Detect which cell encompasses the target text, then output its (x, y) center coordinate. 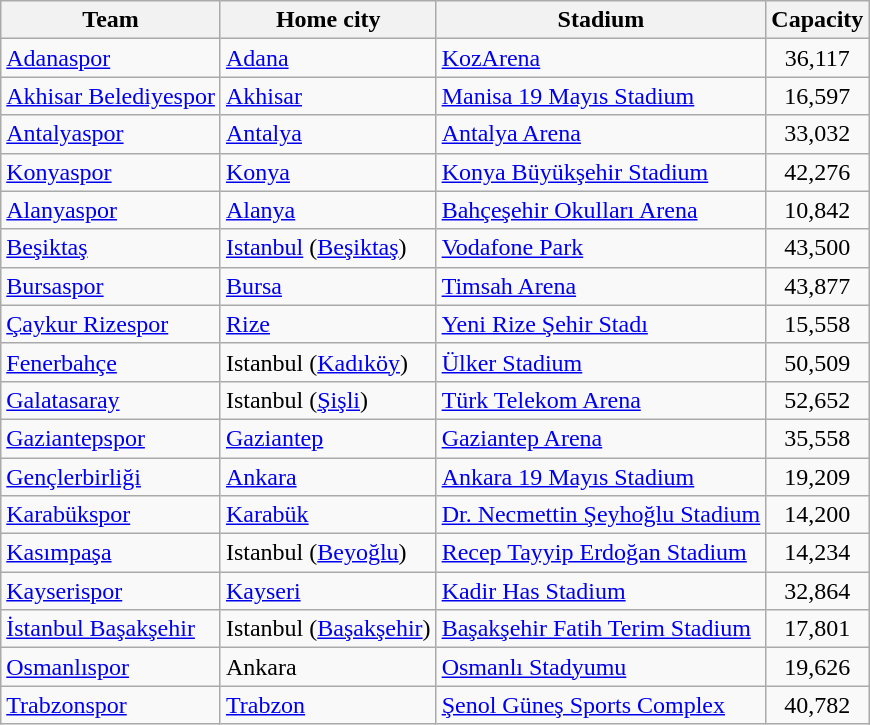
Vodafone Park (601, 248)
Stadium (601, 20)
Şenol Güneş Sports Complex (601, 705)
42,276 (818, 172)
Alanya (328, 210)
Trabzon (328, 705)
Trabzonspor (111, 705)
Osmanlı Stadyumu (601, 667)
KozArena (601, 58)
Antalyaspor (111, 134)
Osmanlıspor (111, 667)
Türk Telekom Arena (601, 400)
Istanbul (Beşiktaş) (328, 248)
Home city (328, 20)
Galatasaray (111, 400)
Karabük (328, 515)
16,597 (818, 96)
Bursa (328, 286)
Çaykur Rizespor (111, 324)
Kayserispor (111, 591)
Istanbul (Beyoğlu) (328, 553)
Manisa 19 Mayıs Stadium (601, 96)
Gençlerbirliği (111, 477)
Gaziantepspor (111, 438)
33,032 (818, 134)
Istanbul (Şişli) (328, 400)
19,209 (818, 477)
43,500 (818, 248)
32,864 (818, 591)
Konya Büyükşehir Stadium (601, 172)
Konya (328, 172)
Fenerbahçe (111, 362)
Akhisar (328, 96)
Timsah Arena (601, 286)
35,558 (818, 438)
Ülker Stadium (601, 362)
Beşiktaş (111, 248)
Dr. Necmettin Şeyhoğlu Stadium (601, 515)
50,509 (818, 362)
14,200 (818, 515)
14,234 (818, 553)
Recep Tayyip Erdoğan Stadium (601, 553)
Kayseri (328, 591)
Adanaspor (111, 58)
52,652 (818, 400)
17,801 (818, 629)
Capacity (818, 20)
Konyaspor (111, 172)
Bursaspor (111, 286)
Karabükspor (111, 515)
Bahçeşehir Okulları Arena (601, 210)
15,558 (818, 324)
Akhisar Belediyespor (111, 96)
Antalya (328, 134)
19,626 (818, 667)
Başakşehir Fatih Terim Stadium (601, 629)
43,877 (818, 286)
Yeni Rize Şehir Stadı (601, 324)
Gaziantep Arena (601, 438)
36,117 (818, 58)
Team (111, 20)
Istanbul (Kadıköy) (328, 362)
Antalya Arena (601, 134)
Gaziantep (328, 438)
Istanbul (Başakşehir) (328, 629)
İstanbul Başakşehir (111, 629)
Kasımpaşa (111, 553)
Kadir Has Stadium (601, 591)
Alanyaspor (111, 210)
Rize (328, 324)
Ankara 19 Mayıs Stadium (601, 477)
40,782 (818, 705)
10,842 (818, 210)
Adana (328, 58)
